Return the (x, y) coordinate for the center point of the cell that contains the specified text.  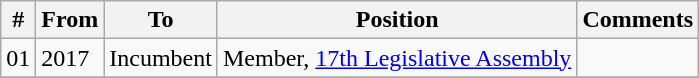
01 (18, 58)
2017 (70, 58)
Incumbent (161, 58)
Comments (638, 20)
Position (396, 20)
To (161, 20)
Member, 17th Legislative Assembly (396, 58)
From (70, 20)
# (18, 20)
